Find where the given text appears and provide that cell's center as (X, Y) coordinate. 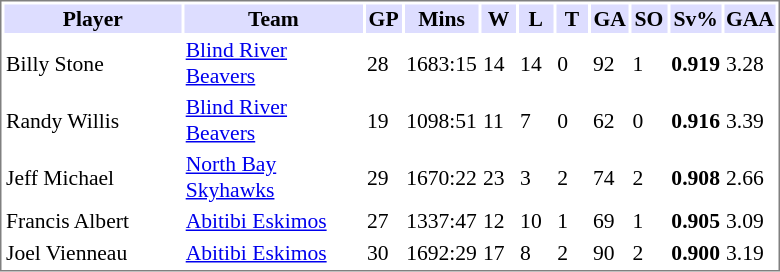
29 (384, 177)
3 (536, 177)
2.66 (750, 177)
90 (610, 252)
Jeff Michael (92, 177)
Francis Albert (92, 221)
27 (384, 221)
Mins (442, 18)
0.919 (696, 63)
Team (273, 18)
Randy Willis (92, 120)
GAA (750, 18)
3.39 (750, 120)
North Bay Skyhawks (273, 177)
SO (649, 18)
1670:22 (442, 177)
1683:15 (442, 63)
L (536, 18)
3.28 (750, 63)
T (572, 18)
92 (610, 63)
1098:51 (442, 120)
69 (610, 221)
28 (384, 63)
3.19 (750, 252)
0.908 (696, 177)
30 (384, 252)
0.905 (696, 221)
74 (610, 177)
1692:29 (442, 252)
7 (536, 120)
1337:47 (442, 221)
3.09 (750, 221)
Sv% (696, 18)
10 (536, 221)
W (498, 18)
Billy Stone (92, 63)
GA (610, 18)
23 (498, 177)
GP (384, 18)
11 (498, 120)
12 (498, 221)
Joel Vienneau (92, 252)
8 (536, 252)
Player (92, 18)
19 (384, 120)
62 (610, 120)
0.900 (696, 252)
17 (498, 252)
0.916 (696, 120)
